Identify which cell holds the provided text, then report its (x, y) central coordinate. 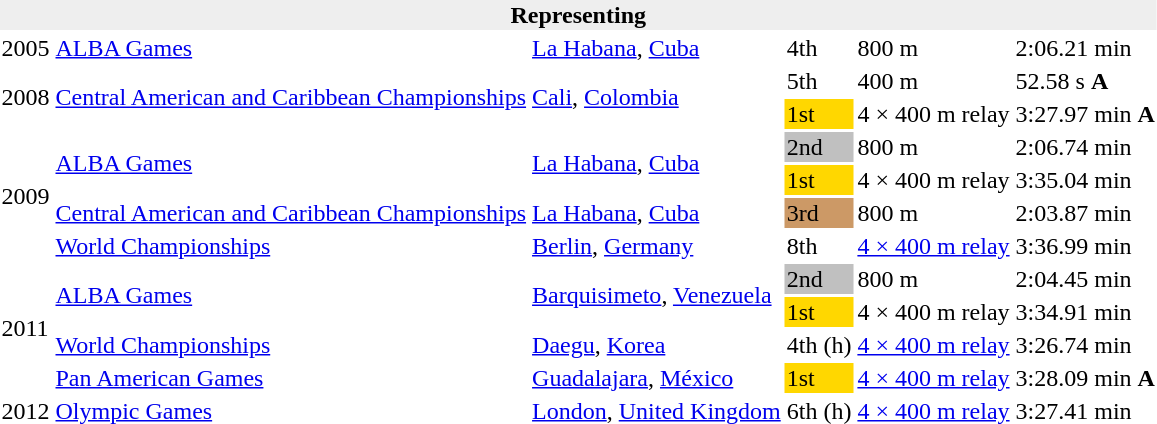
8th (819, 246)
2:06.21 min (1085, 48)
Guadalajara, México (657, 378)
Berlin, Germany (657, 246)
4th (h) (819, 345)
2:06.74 min (1085, 147)
3:35.04 min (1085, 180)
3:36.99 min (1085, 246)
Barquisimeto, Venezuela (657, 296)
Daegu, Korea (657, 345)
3:27.97 min A (1085, 114)
2005 (26, 48)
Pan American Games (291, 378)
2:03.87 min (1085, 213)
3:34.91 min (1085, 312)
2008 (26, 98)
5th (819, 81)
3:26.74 min (1085, 345)
400 m (934, 81)
52.58 s A (1085, 81)
2011 (26, 328)
2:04.45 min (1085, 279)
Cali, Colombia (657, 98)
3rd (819, 213)
3:28.09 min A (1085, 378)
Representing (578, 15)
4th (819, 48)
2009 (26, 196)
